Detect which cell encompasses the target text, then output its (x, y) center coordinate. 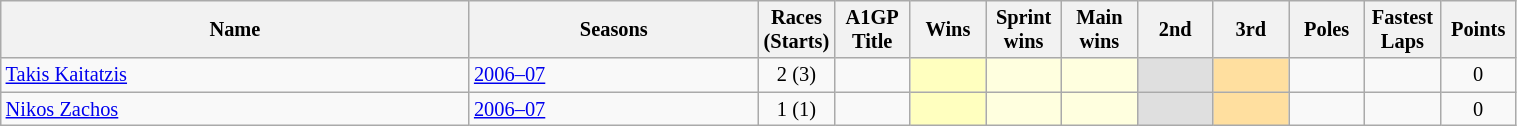
Races(Starts) (797, 29)
FastestLaps (1403, 29)
Points (1478, 29)
Poles (1327, 29)
Wins (948, 29)
Sprintwins (1024, 29)
Name (235, 29)
2 (3) (797, 75)
3rd (1251, 29)
2nd (1175, 29)
Seasons (614, 29)
Nikos Zachos (235, 109)
A1GP Title (872, 29)
Takis Kaitatzis (235, 75)
Mainwins (1100, 29)
1 (1) (797, 109)
